Search for the cell housing the specified text and yield its (X, Y) center coordinate. 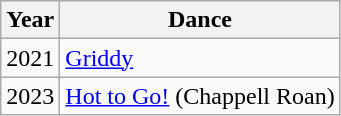
2023 (30, 96)
Dance (200, 20)
Griddy (200, 58)
2021 (30, 58)
Year (30, 20)
Hot to Go! (Chappell Roan) (200, 96)
